Capture the cell that displays the provided text and extract its [X, Y] central coordinate. 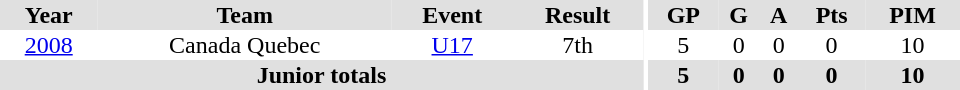
U17 [452, 45]
Event [452, 15]
Team [244, 15]
7th [578, 45]
Canada Quebec [244, 45]
Junior totals [322, 75]
Pts [832, 15]
Year [48, 15]
2008 [48, 45]
GP [684, 15]
Result [578, 15]
PIM [912, 15]
G [738, 15]
A [778, 15]
